From the cell containing the given text, extract its center point as (X, Y) coordinate. 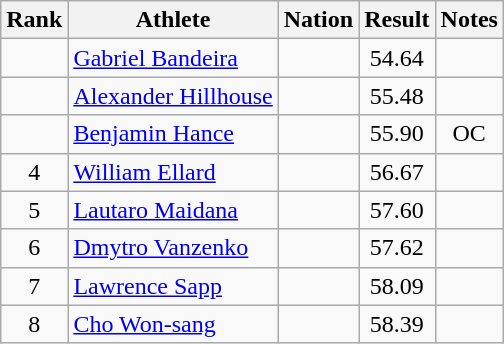
William Ellard (173, 172)
Notes (469, 20)
57.62 (397, 248)
Alexander Hillhouse (173, 96)
7 (34, 286)
OC (469, 134)
55.48 (397, 96)
6 (34, 248)
Lawrence Sapp (173, 286)
4 (34, 172)
5 (34, 210)
Nation (318, 20)
Result (397, 20)
Rank (34, 20)
54.64 (397, 58)
Dmytro Vanzenko (173, 248)
Cho Won-sang (173, 324)
57.60 (397, 210)
58.39 (397, 324)
Athlete (173, 20)
Lautaro Maidana (173, 210)
8 (34, 324)
56.67 (397, 172)
58.09 (397, 286)
Benjamin Hance (173, 134)
55.90 (397, 134)
Gabriel Bandeira (173, 58)
